Return the (X, Y) coordinate for the center point of the cell that contains the specified text.  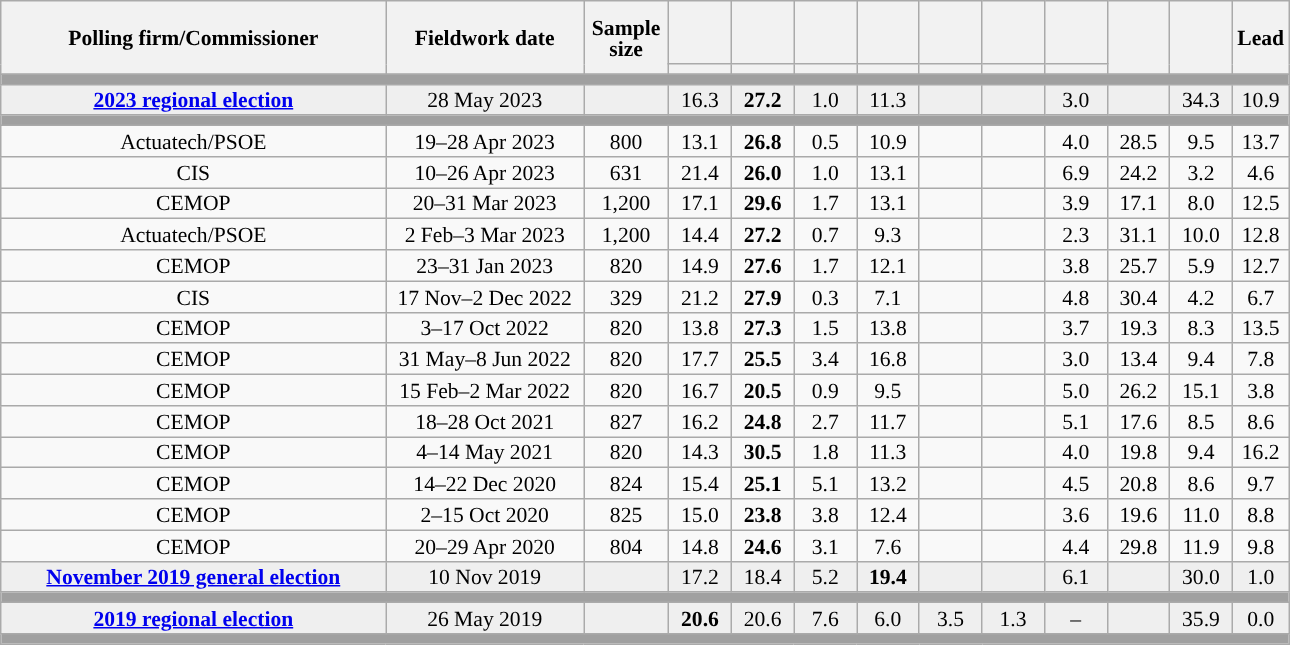
6.1 (1076, 576)
329 (626, 296)
0.0 (1260, 618)
35.9 (1202, 618)
30.0 (1202, 576)
14.9 (700, 266)
0.7 (826, 234)
0.9 (826, 390)
4.6 (1260, 172)
25.7 (1138, 266)
3.6 (1076, 514)
3.7 (1076, 328)
4–14 May 2021 (485, 452)
18.4 (762, 576)
30.4 (1138, 296)
5.9 (1202, 266)
November 2019 general election (194, 576)
17 Nov–2 Dec 2022 (485, 296)
10 Nov 2019 (485, 576)
24.2 (1138, 172)
17.2 (700, 576)
27.3 (762, 328)
24.6 (762, 546)
26.2 (1138, 390)
20.8 (1138, 484)
2 Feb–3 Mar 2023 (485, 234)
7.1 (888, 296)
11.9 (1202, 546)
16.7 (700, 390)
3.4 (826, 360)
17.7 (700, 360)
2.3 (1076, 234)
29.8 (1138, 546)
10–26 Apr 2023 (485, 172)
14.3 (700, 452)
26.0 (762, 172)
4.2 (1202, 296)
15.4 (700, 484)
1.3 (1014, 618)
31.1 (1138, 234)
0.3 (826, 296)
24.8 (762, 422)
15 Feb–2 Mar 2022 (485, 390)
824 (626, 484)
19.3 (1138, 328)
31 May–8 Jun 2022 (485, 360)
30.5 (762, 452)
18–28 Oct 2021 (485, 422)
3.5 (950, 618)
13.7 (1260, 142)
6.0 (888, 618)
3.2 (1202, 172)
2019 regional election (194, 618)
2023 regional election (194, 100)
12.7 (1260, 266)
12.4 (888, 514)
10.0 (1202, 234)
9.7 (1260, 484)
– (1076, 618)
26.8 (762, 142)
15.1 (1202, 390)
12.1 (888, 266)
4.8 (1076, 296)
4.4 (1076, 546)
12.8 (1260, 234)
23.8 (762, 514)
9.8 (1260, 546)
14–22 Dec 2020 (485, 484)
631 (626, 172)
25.1 (762, 484)
21.2 (700, 296)
14.8 (700, 546)
Sample size (626, 38)
28 May 2023 (485, 100)
13.5 (1260, 328)
6.9 (1076, 172)
19–28 Apr 2023 (485, 142)
Polling firm/Commissioner (194, 38)
1.5 (826, 328)
16.3 (700, 100)
6.7 (1260, 296)
827 (626, 422)
13.4 (1138, 360)
20.5 (762, 390)
7.8 (1260, 360)
3.1 (826, 546)
19.4 (888, 576)
3.9 (1076, 204)
3–17 Oct 2022 (485, 328)
8.0 (1202, 204)
5.0 (1076, 390)
19.8 (1138, 452)
23–31 Jan 2023 (485, 266)
20–31 Mar 2023 (485, 204)
26 May 2019 (485, 618)
16.8 (888, 360)
12.5 (1260, 204)
5.2 (826, 576)
Fieldwork date (485, 38)
14.4 (700, 234)
15.0 (700, 514)
1.8 (826, 452)
27.6 (762, 266)
Lead (1260, 38)
825 (626, 514)
2.7 (826, 422)
20–29 Apr 2020 (485, 546)
8.8 (1260, 514)
800 (626, 142)
34.3 (1202, 100)
9.3 (888, 234)
804 (626, 546)
28.5 (1138, 142)
21.4 (700, 172)
2–15 Oct 2020 (485, 514)
17.6 (1138, 422)
0.5 (826, 142)
13.2 (888, 484)
29.6 (762, 204)
19.6 (1138, 514)
4.5 (1076, 484)
25.5 (762, 360)
8.3 (1202, 328)
11.0 (1202, 514)
11.7 (888, 422)
8.5 (1202, 422)
27.9 (762, 296)
